Extract the (X, Y) coordinate from the center of the cell holding the provided text.  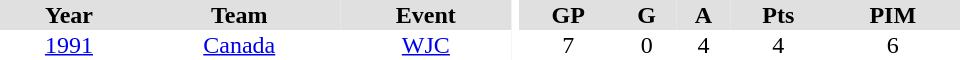
GP (568, 15)
6 (893, 45)
7 (568, 45)
A (704, 15)
Team (240, 15)
1991 (69, 45)
Year (69, 15)
WJC (426, 45)
0 (646, 45)
Event (426, 15)
PIM (893, 15)
G (646, 15)
Canada (240, 45)
Pts (778, 15)
